Find where the given text appears and provide that cell's center as (x, y) coordinate. 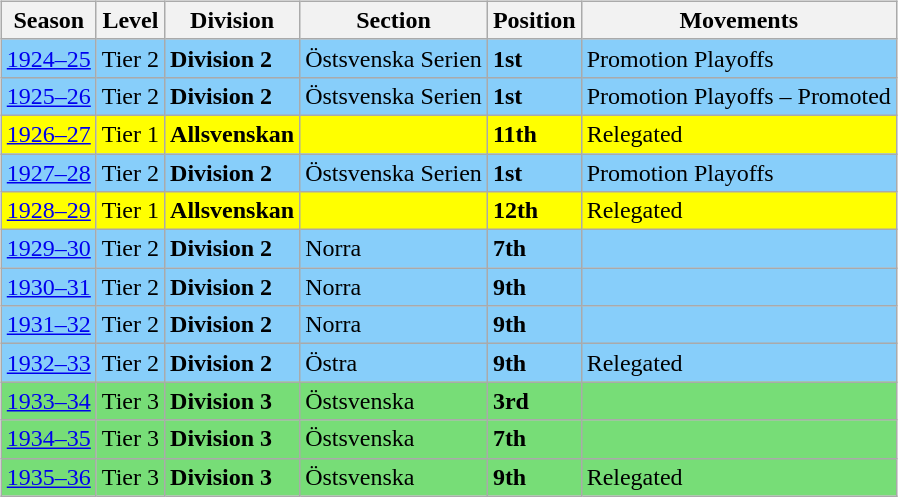
1929–30 (48, 249)
1924–25 (48, 58)
Level (130, 20)
Promotion Playoffs – Promoted (738, 96)
1935–36 (48, 477)
1933–34 (48, 401)
1932–33 (48, 363)
11th (534, 134)
1931–32 (48, 325)
Movements (738, 20)
1926–27 (48, 134)
12th (534, 211)
Position (534, 20)
1934–35 (48, 439)
Section (394, 20)
1930–31 (48, 287)
3rd (534, 401)
Östra (394, 363)
1925–26 (48, 96)
Division (232, 20)
Season (48, 20)
1928–29 (48, 211)
1927–28 (48, 173)
